Output the [X, Y] coordinate of the center of the cell containing the given text.  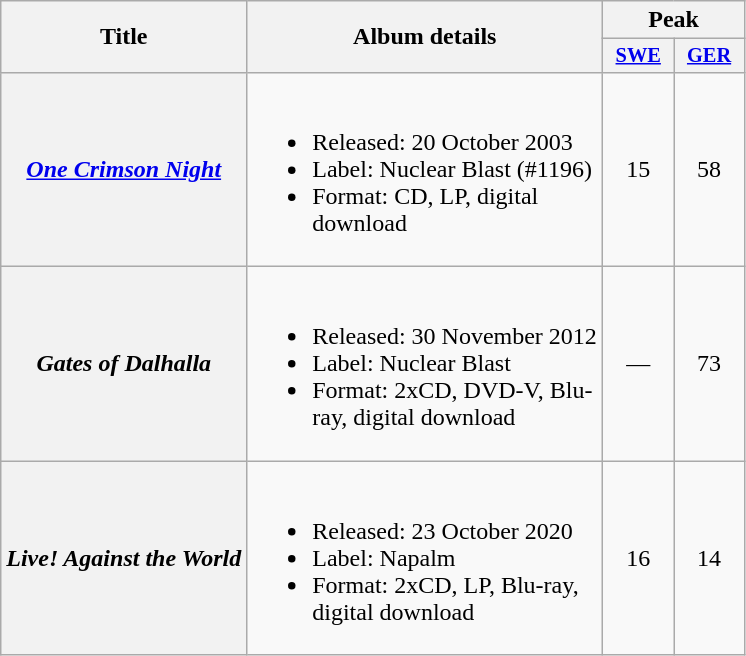
15 [638, 169]
14 [710, 558]
Released: 20 October 2003Label: Nuclear Blast (#1196)Format: CD, LP, digital download [425, 169]
73 [710, 364]
Peak [674, 20]
Gates of Dalhalla [124, 364]
Album details [425, 37]
Released: 30 November 2012Label: Nuclear BlastFormat: 2xCD, DVD-V, Blu-ray, digital download [425, 364]
One Crimson Night [124, 169]
Title [124, 37]
16 [638, 558]
— [638, 364]
Released: 23 October 2020Label: NapalmFormat: 2xCD, LP, Blu-ray, digital download [425, 558]
GER [710, 56]
Live! Against the World [124, 558]
58 [710, 169]
SWE [638, 56]
